Capture the cell that displays the provided text and extract its [X, Y] central coordinate. 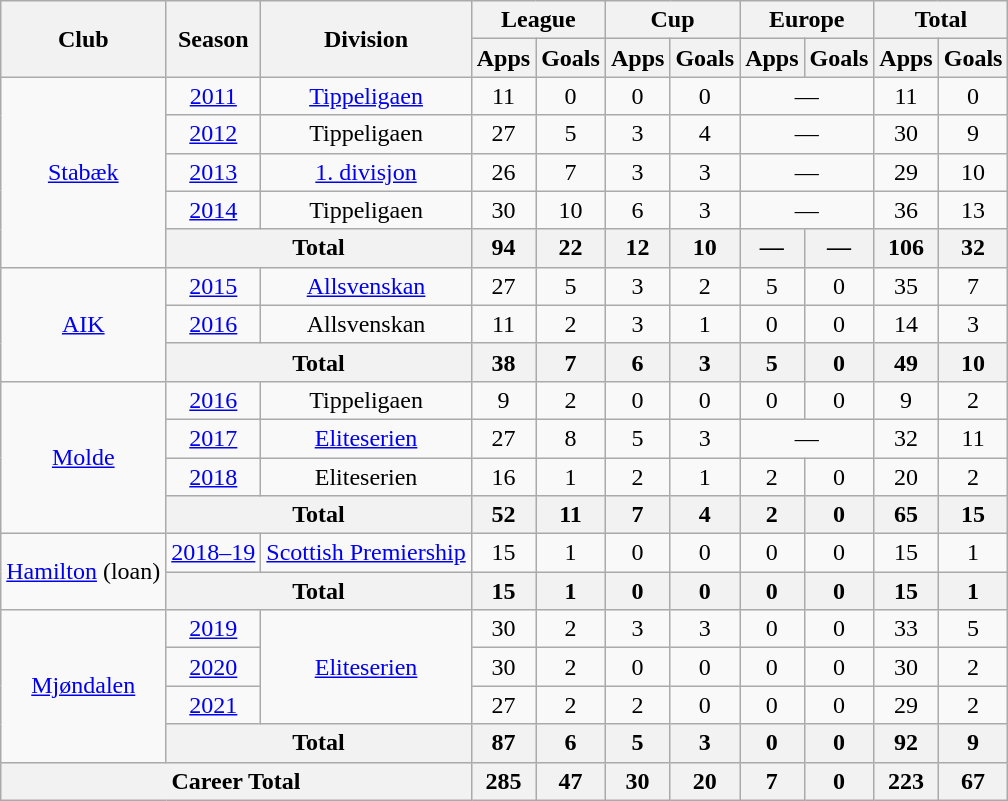
Europe [807, 20]
14 [906, 324]
47 [571, 781]
Season [214, 39]
65 [906, 515]
12 [637, 248]
223 [906, 781]
87 [503, 743]
94 [503, 248]
2017 [214, 438]
1. divisjon [366, 172]
League [538, 20]
22 [571, 248]
2012 [214, 134]
Stabæk [84, 172]
8 [571, 438]
2015 [214, 286]
36 [906, 210]
52 [503, 515]
285 [503, 781]
Molde [84, 457]
2020 [214, 667]
67 [973, 781]
92 [906, 743]
Division [366, 39]
Career Total [236, 781]
16 [503, 477]
2018 [214, 477]
2019 [214, 629]
33 [906, 629]
AIK [84, 324]
Club [84, 39]
Hamilton (loan) [84, 572]
Cup [672, 20]
38 [503, 362]
13 [973, 210]
2013 [214, 172]
2011 [214, 96]
2018–19 [214, 553]
Mjøndalen [84, 686]
Scottish Premiership [366, 553]
26 [503, 172]
2021 [214, 705]
106 [906, 248]
49 [906, 362]
2014 [214, 210]
35 [906, 286]
